Return (x, y) of the center of cell containing provided text 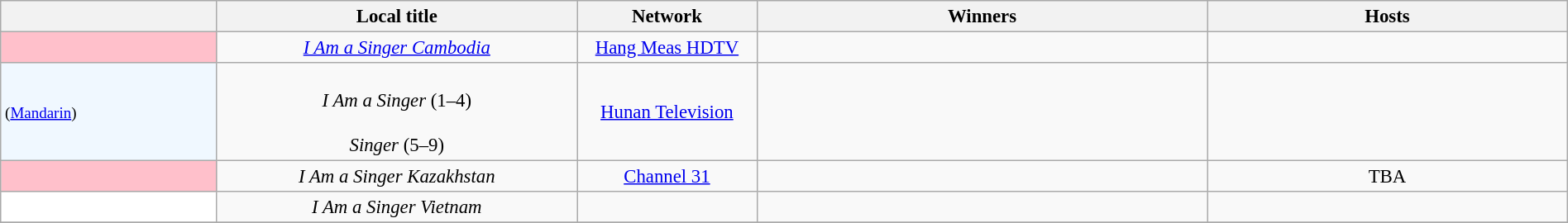
Hunan Television (667, 112)
Hang Meas HDTV (667, 48)
Local title (397, 17)
(Mandarin) (109, 112)
I Am a Singer (1–4)Singer (5–9) (397, 112)
I Am a Singer Vietnam (397, 207)
Channel 31 (667, 177)
Winners (982, 17)
Hosts (1388, 17)
I Am a Singer Cambodia (397, 48)
I Am a Singer Kazakhstan (397, 177)
Network (667, 17)
TBA (1388, 177)
